For the text-containing cell, return its midpoint in [X, Y] coordinate format. 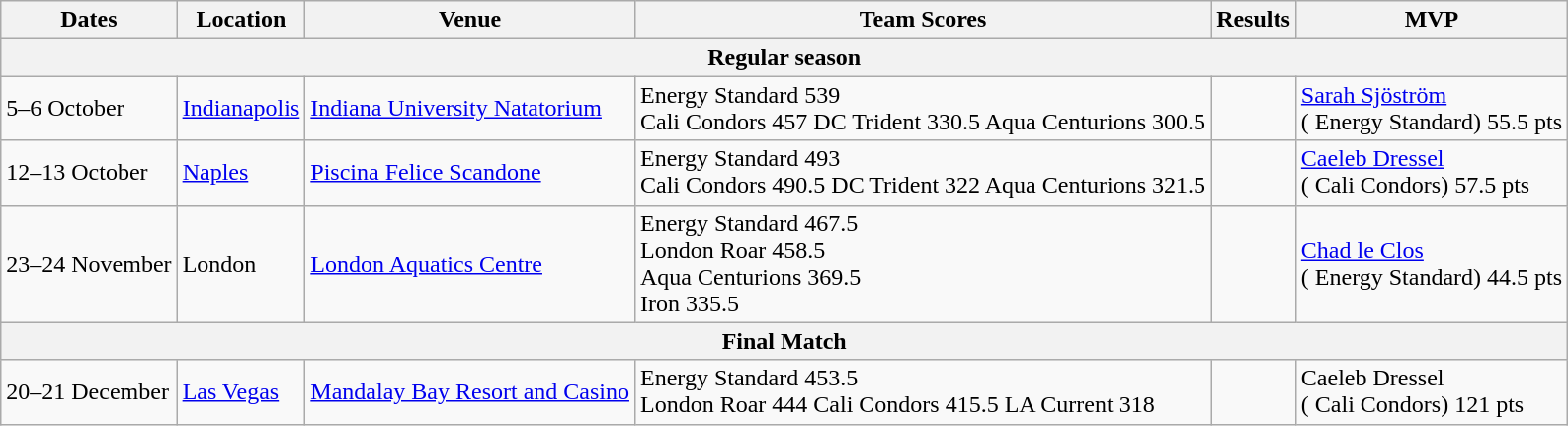
Indianapolis [241, 109]
London [241, 263]
Team Scores [923, 20]
23–24 November [89, 263]
Caeleb Dressel( Cali Condors) 57.5 pts [1431, 172]
Sarah Sjöström( Energy Standard) 55.5 pts [1431, 109]
Results [1254, 20]
Dates [89, 20]
Piscina Felice Scandone [470, 172]
Chad le Clos( Energy Standard) 44.5 pts [1431, 263]
Las Vegas [241, 391]
Regular season [784, 57]
Indiana University Natatorium [470, 109]
5–6 October [89, 109]
Energy Standard 467.5 London Roar 458.5 Aqua Centurions 369.5 Iron 335.5 [923, 263]
Energy Standard 493 Cali Condors 490.5 DC Trident 322 Aqua Centurions 321.5 [923, 172]
20–21 December [89, 391]
Mandalay Bay Resort and Casino [470, 391]
Energy Standard 453.5 London Roar 444 Cali Condors 415.5 LA Current 318 [923, 391]
Naples [241, 172]
MVP [1431, 20]
Energy Standard 539 Cali Condors 457 DC Trident 330.5 Aqua Centurions 300.5 [923, 109]
Caeleb Dressel( Cali Condors) 121 pts [1431, 391]
London Aquatics Centre [470, 263]
Location [241, 20]
12–13 October [89, 172]
Venue [470, 20]
Final Match [784, 341]
